For the text-containing cell, return its midpoint in (X, Y) coordinate format. 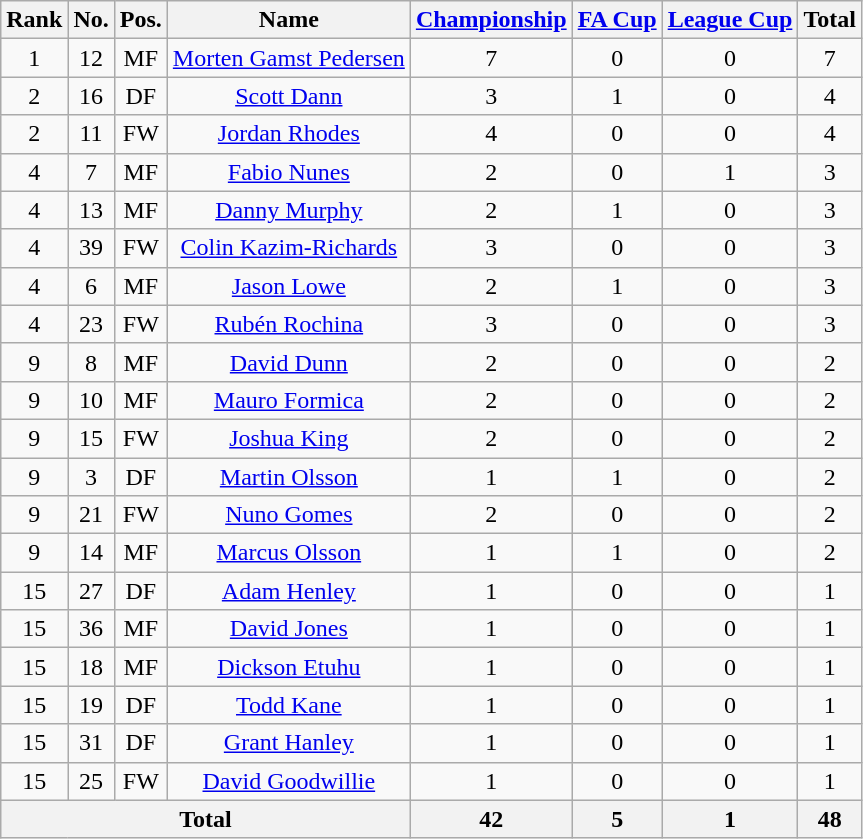
No. (91, 20)
Morten Gamst Pedersen (288, 58)
Fabio Nunes (288, 172)
David Goodwillie (288, 781)
48 (830, 819)
19 (91, 705)
Joshua King (288, 438)
David Jones (288, 629)
Martin Olsson (288, 477)
11 (91, 134)
16 (91, 96)
36 (91, 629)
8 (91, 362)
Scott Dann (288, 96)
18 (91, 667)
FA Cup (617, 20)
Danny Murphy (288, 210)
Rubén Rochina (288, 324)
Colin Kazim-Richards (288, 248)
Rank (34, 20)
31 (91, 743)
Championship (491, 20)
14 (91, 553)
6 (91, 286)
Jordan Rhodes (288, 134)
David Dunn (288, 362)
Marcus Olsson (288, 553)
27 (91, 591)
10 (91, 400)
39 (91, 248)
5 (617, 819)
23 (91, 324)
Mauro Formica (288, 400)
Adam Henley (288, 591)
Nuno Gomes (288, 515)
21 (91, 515)
League Cup (730, 20)
Dickson Etuhu (288, 667)
Todd Kane (288, 705)
Grant Hanley (288, 743)
Name (288, 20)
12 (91, 58)
13 (91, 210)
Pos. (140, 20)
42 (491, 819)
Jason Lowe (288, 286)
25 (91, 781)
